Determine the (x, y) coordinate at the center of the cell enclosing the given text.  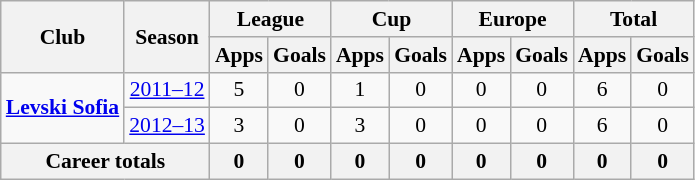
2012–13 (167, 126)
Career totals (106, 162)
Europe (512, 19)
Cup (392, 19)
5 (239, 90)
1 (360, 90)
Levski Sofia (62, 108)
Season (167, 36)
Club (62, 36)
League (270, 19)
Total (634, 19)
2011–12 (167, 90)
